Provide the [X, Y] coordinate of the cell's center where the given text is located.  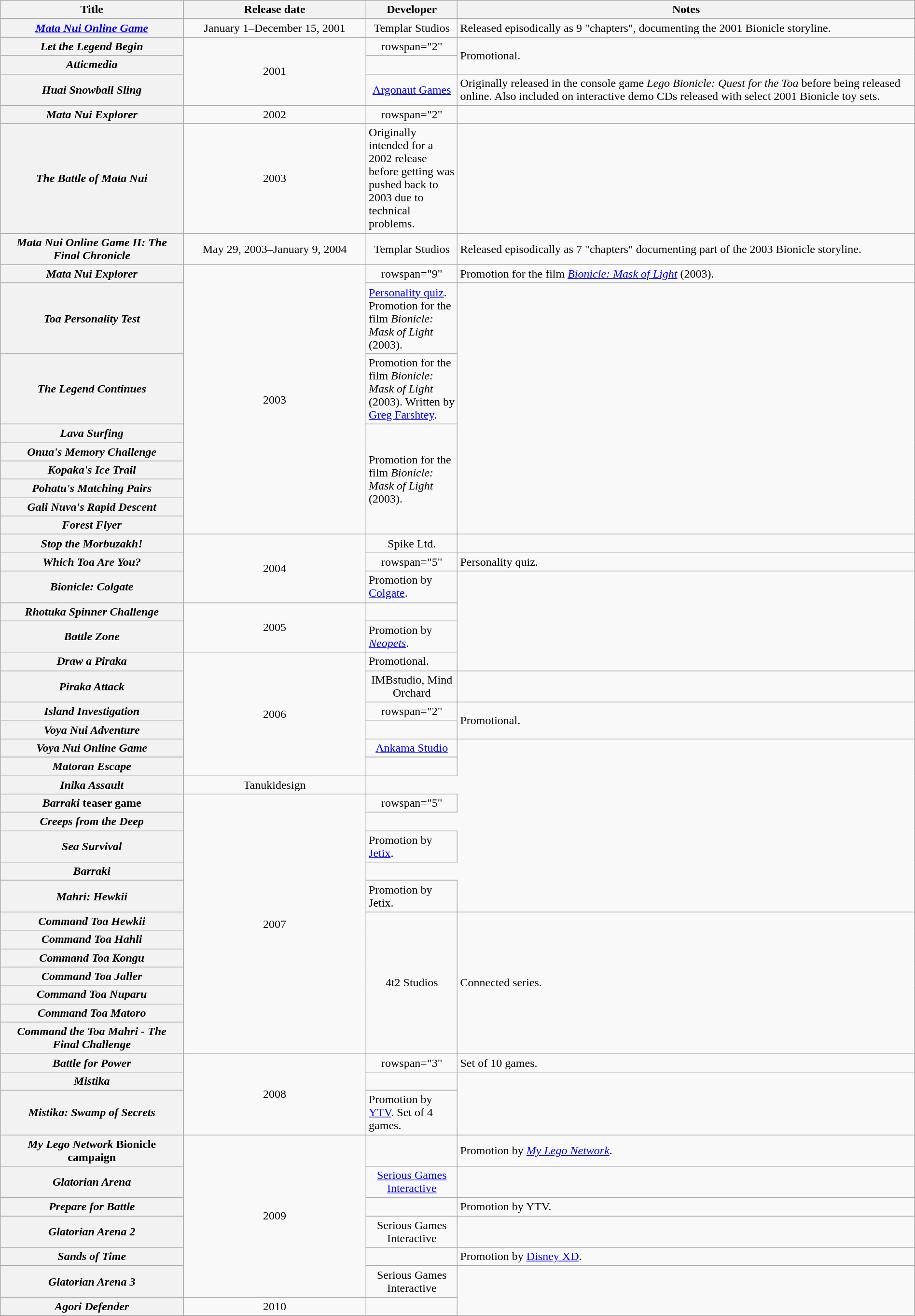
Voya Nui Adventure [92, 729]
Promotion for the film Bionicle: Mask of Light (2003). Written by Greg Farshtey. [412, 389]
2005 [275, 628]
Argonaut Games [412, 90]
Mistika: Swamp of Secrets [92, 1112]
Personality quiz. [686, 562]
Command Toa Hewkii [92, 921]
Developer [412, 10]
May 29, 2003–January 9, 2004 [275, 249]
Prepare for Battle [92, 1207]
Command the Toa Mahri - The Final Challenge [92, 1038]
Promotion by My Lego Network. [686, 1150]
Released episodically as 9 "chapters", documenting the 2001 Bionicle storyline. [686, 28]
2007 [275, 924]
Forest Flyer [92, 525]
Promotion by YTV. [686, 1207]
Command Toa Jaller [92, 976]
Battle for Power [92, 1063]
Sands of Time [92, 1257]
Command Toa Matoro [92, 1013]
Draw a Piraka [92, 661]
2010 [275, 1306]
The Battle of Mata Nui [92, 179]
Lava Surfing [92, 433]
2002 [275, 114]
Onua's Memory Challenge [92, 451]
Which Toa Are You? [92, 562]
Glatorian Arena 3 [92, 1281]
Command Toa Nuparu [92, 994]
Let the Legend Begin [92, 46]
Glatorian Arena [92, 1182]
The Legend Continues [92, 389]
Creeps from the Deep [92, 822]
Huai Snowball Sling [92, 90]
Rhotuka Spinner Challenge [92, 612]
Island Investigation [92, 711]
Promotion by Neopets. [412, 636]
2008 [275, 1094]
Title [92, 10]
2006 [275, 714]
2001 [275, 71]
Connected series. [686, 983]
Glatorian Arena 2 [92, 1232]
Sea Survival [92, 847]
Gali Nuva's Rapid Descent [92, 507]
Personality quiz. Promotion for the film Bionicle: Mask of Light (2003). [412, 318]
Agori Defender [92, 1306]
Mata Nui Online Game [92, 28]
Notes [686, 10]
Pohatu's Matching Pairs [92, 489]
Mahri: Hewkii [92, 896]
Barraki [92, 871]
Barraki teaser game [92, 803]
Released episodically as 7 "chapters" documenting part of the 2003 Bionicle storyline. [686, 249]
4t2 Studios [412, 983]
2004 [275, 569]
Promotion by Disney XD. [686, 1257]
Matoran Escape [92, 766]
Command Toa Hahli [92, 939]
Inika Assault [92, 784]
My Lego Network Bionicle campaign [92, 1150]
Atticmedia [92, 65]
IMBstudio, Mind Orchard [412, 686]
Bionicle: Colgate [92, 587]
Mistika [92, 1081]
Promotion by Colgate. [412, 587]
Toa Personality Test [92, 318]
Set of 10 games. [686, 1063]
Spike Ltd. [412, 544]
Piraka Attack [92, 686]
rowspan="3" [412, 1063]
Stop the Morbuzakh! [92, 544]
Command Toa Kongu [92, 958]
Originally intended for a 2002 release before getting was pushed back to 2003 due to technical problems. [412, 179]
Voya Nui Online Game [92, 748]
Release date [275, 10]
rowspan="9" [412, 274]
2009 [275, 1216]
Kopaka's Ice Trail [92, 470]
Ankama Studio [412, 748]
Tanukidesign [275, 784]
Battle Zone [92, 636]
January 1–December 15, 2001 [275, 28]
Mata Nui Online Game II: The Final Chronicle [92, 249]
Promotion by YTV. Set of 4 games. [412, 1112]
